Output the [X, Y] coordinate of the center of the cell containing the given text.  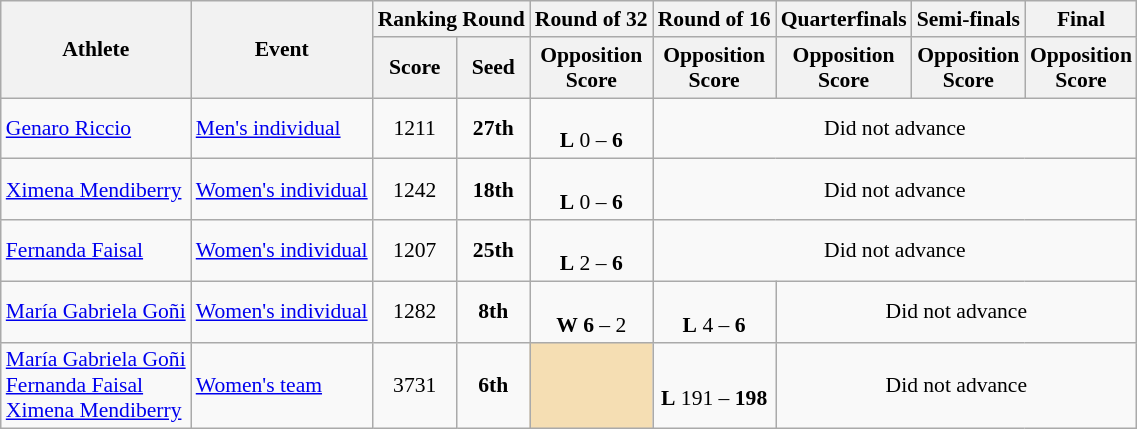
Round of 16 [714, 19]
Event [282, 50]
Genaro Riccio [96, 128]
María Gabriela Goñi [96, 312]
Score [415, 68]
1211 [415, 128]
3731 [415, 386]
Quarterfinals [844, 19]
Semi-finals [968, 19]
Men's individual [282, 128]
Women's team [282, 386]
Seed [494, 68]
18th [494, 190]
Fernanda Faisal [96, 250]
Final [1081, 19]
L 191 – 198 [714, 386]
1207 [415, 250]
Round of 32 [592, 19]
27th [494, 128]
25th [494, 250]
1242 [415, 190]
L 2 – 6 [592, 250]
1282 [415, 312]
María Gabriela Goñi Fernanda Faisal Ximena Mendiberry [96, 386]
Ranking Round [452, 19]
W 6 – 2 [592, 312]
Athlete [96, 50]
6th [494, 386]
8th [494, 312]
Ximena Mendiberry [96, 190]
L 4 – 6 [714, 312]
